Capture the cell that displays the provided text and extract its (x, y) central coordinate. 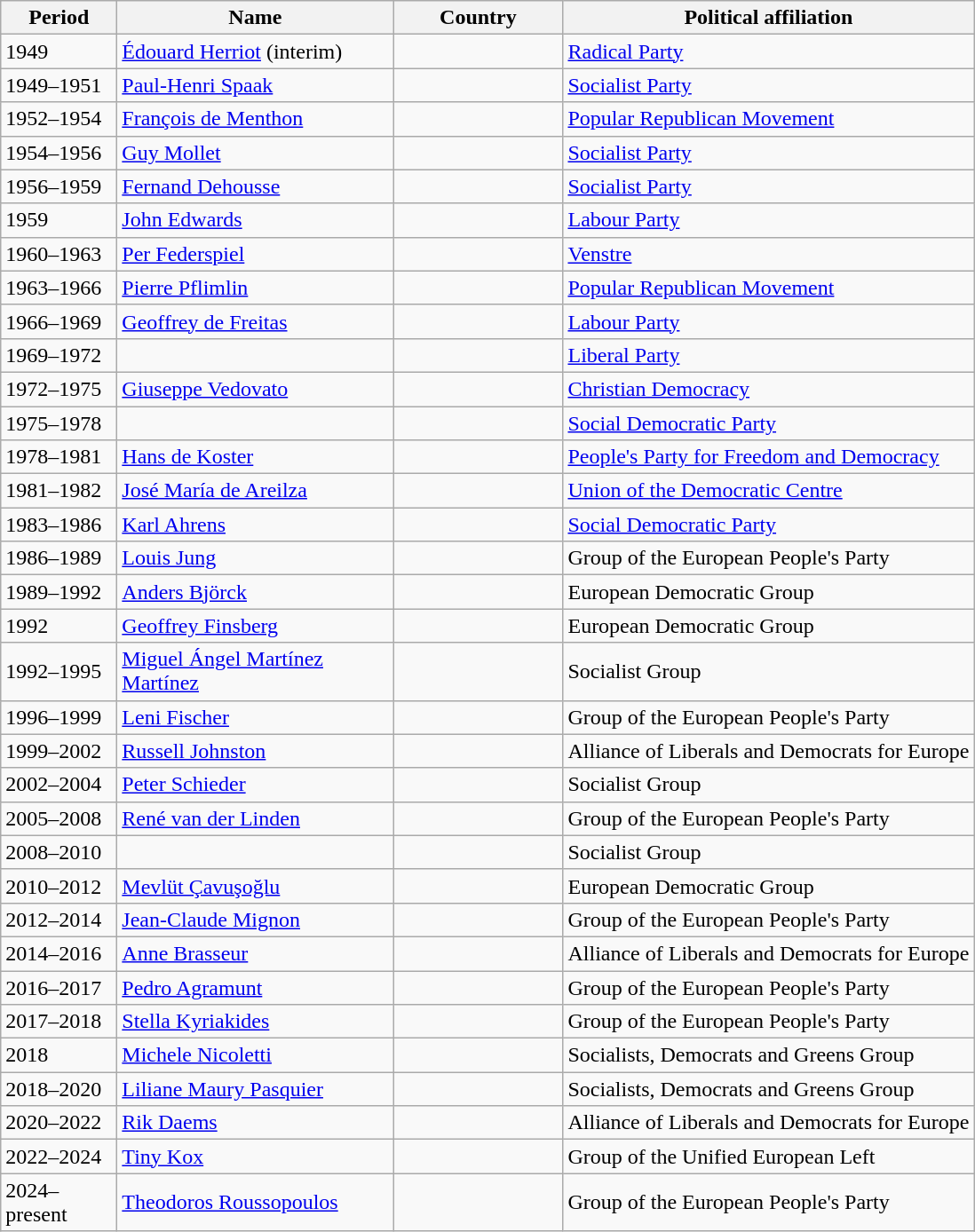
Liliane Maury Pasquier (256, 1089)
2014–2016 (59, 953)
Miguel Ángel Martínez Martínez (256, 671)
2002–2004 (59, 785)
1963–1966 (59, 288)
1949 (59, 51)
Jean-Claude Mignon (256, 920)
2018–2020 (59, 1089)
Anders Björck (256, 592)
2012–2014 (59, 920)
Édouard Herriot (interim) (256, 51)
2016–2017 (59, 988)
Peter Schieder (256, 785)
John Edwards (256, 220)
Christian Democracy (769, 389)
Anne Brasseur (256, 953)
1956–1959 (59, 186)
1949–1951 (59, 85)
Leni Fischer (256, 717)
Guy Mollet (256, 153)
Country (478, 18)
1972–1975 (59, 389)
1983–1986 (59, 525)
Hans de Koster (256, 457)
René van der Linden (256, 818)
Karl Ahrens (256, 525)
Rik Daems (256, 1123)
2018 (59, 1055)
1996–1999 (59, 717)
Name (256, 18)
1978–1981 (59, 457)
Political affiliation (769, 18)
Geoffrey de Freitas (256, 321)
2005–2008 (59, 818)
2024–present (59, 1202)
Union of the Democratic Centre (769, 491)
1960–1963 (59, 254)
1975–1978 (59, 423)
1954–1956 (59, 153)
Fernand Dehousse (256, 186)
2008–2010 (59, 852)
Mevlüt Çavuşoğlu (256, 886)
Per Federspiel (256, 254)
1999–2002 (59, 751)
1989–1992 (59, 592)
Pierre Pflimlin (256, 288)
Geoffrey Finsberg (256, 626)
Stella Kyriakides (256, 1022)
2017–2018 (59, 1022)
Radical Party (769, 51)
1992–1995 (59, 671)
François de Menthon (256, 119)
1992 (59, 626)
Group of the Unified European Left (769, 1157)
1966–1969 (59, 321)
Liberal Party (769, 355)
2010–2012 (59, 886)
Michele Nicoletti (256, 1055)
Paul-Henri Spaak (256, 85)
Period (59, 18)
1952–1954 (59, 119)
1981–1982 (59, 491)
1969–1972 (59, 355)
2020–2022 (59, 1123)
Tiny Kox (256, 1157)
1959 (59, 220)
Pedro Agramunt (256, 988)
Russell Johnston (256, 751)
José María de Areilza (256, 491)
People's Party for Freedom and Democracy (769, 457)
Theodoros Roussopoulos (256, 1202)
2022–2024 (59, 1157)
Venstre (769, 254)
Louis Jung (256, 558)
Giuseppe Vedovato (256, 389)
1986–1989 (59, 558)
